Return (X, Y) of the center of cell containing provided text 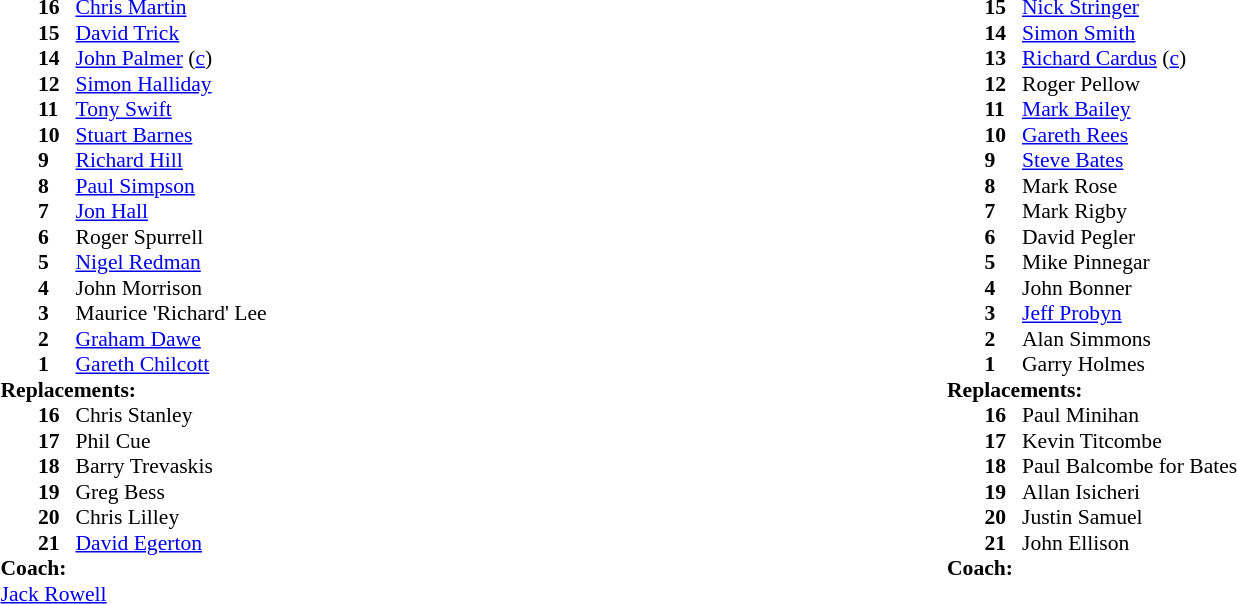
Jon Hall (172, 211)
John Morrison (172, 288)
Greg Bess (172, 492)
Roger Pellow (1130, 84)
Roger Spurrell (172, 237)
David Egerton (172, 543)
Steve Bates (1130, 161)
Barry Trevaskis (172, 467)
Chris Stanley (172, 415)
Maurice 'Richard' Lee (172, 313)
15 (57, 33)
David Trick (172, 33)
Kevin Titcombe (1130, 441)
Mike Pinnegar (1130, 263)
Jeff Probyn (1130, 313)
Mark Rigby (1130, 211)
Simon Smith (1130, 33)
Richard Hill (172, 161)
Justin Samuel (1130, 517)
Tony Swift (172, 109)
Nigel Redman (172, 263)
Phil Cue (172, 441)
Stuart Barnes (172, 135)
Gareth Rees (1130, 135)
Paul Minihan (1130, 415)
13 (1003, 59)
David Pegler (1130, 237)
Chris Lilley (172, 517)
Graham Dawe (172, 339)
Paul Balcombe for Bates (1130, 467)
Alan Simmons (1130, 339)
Paul Simpson (172, 186)
Simon Halliday (172, 84)
John Ellison (1130, 543)
Mark Rose (1130, 186)
Garry Holmes (1130, 365)
Mark Bailey (1130, 109)
Gareth Chilcott (172, 365)
John Palmer (c) (172, 59)
John Bonner (1130, 288)
Allan Isicheri (1130, 492)
Richard Cardus (c) (1130, 59)
